Scan for the cell matching the given text and deliver its [x, y] coordinate at center. 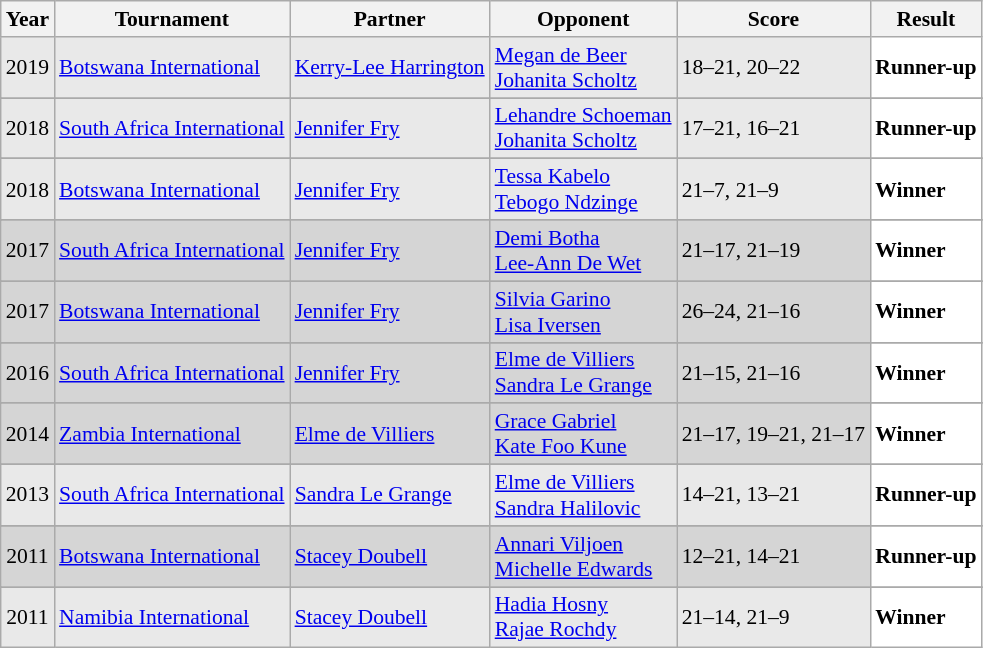
21–7, 21–9 [774, 190]
Tournament [172, 19]
2013 [28, 496]
21–17, 21–19 [774, 250]
Kerry-Lee Harrington [390, 68]
Tessa Kabelo Tebogo Ndzinge [584, 190]
12–21, 14–21 [774, 556]
26–24, 21–16 [774, 312]
Zambia International [172, 434]
14–21, 13–21 [774, 496]
17–21, 16–21 [774, 128]
Result [926, 19]
Partner [390, 19]
Elme de Villiers [390, 434]
Elme de Villiers Sandra Halilovic [584, 496]
Silvia Garino Lisa Iversen [584, 312]
Namibia International [172, 618]
Megan de Beer Johanita Scholtz [584, 68]
Elme de Villiers Sandra Le Grange [584, 372]
Grace Gabriel Kate Foo Kune [584, 434]
Annari Viljoen Michelle Edwards [584, 556]
Year [28, 19]
Demi Botha Lee-Ann De Wet [584, 250]
2014 [28, 434]
21–14, 21–9 [774, 618]
21–17, 19–21, 21–17 [774, 434]
Hadia Hosny Rajae Rochdy [584, 618]
2016 [28, 372]
Lehandre Schoeman Johanita Scholtz [584, 128]
18–21, 20–22 [774, 68]
Opponent [584, 19]
2019 [28, 68]
Sandra Le Grange [390, 496]
21–15, 21–16 [774, 372]
Score [774, 19]
